Output the (x, y) coordinate of the center of the cell containing the given text.  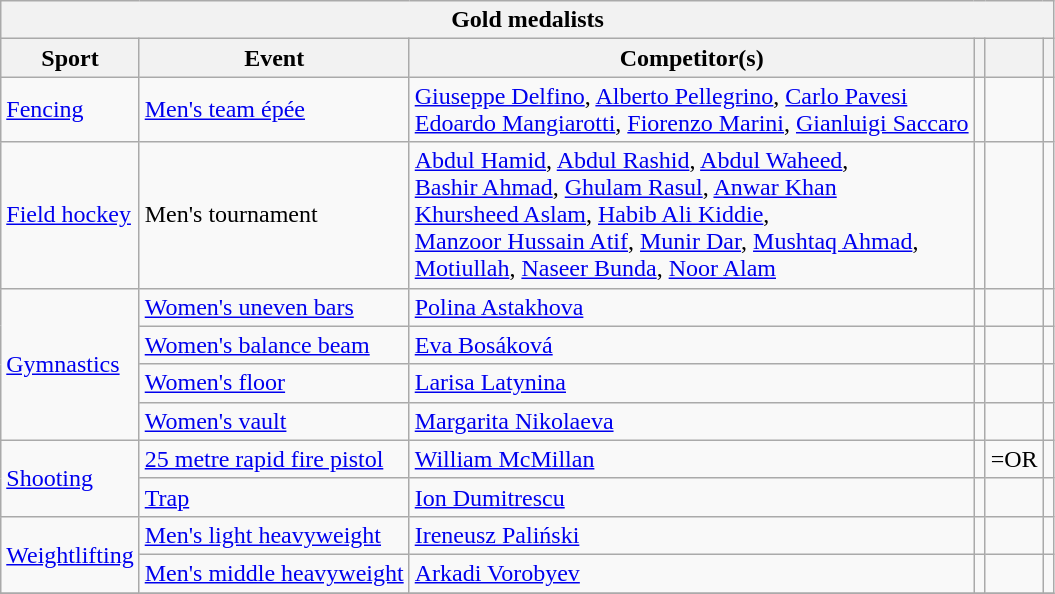
Fencing (70, 110)
Women's balance beam (274, 345)
William McMillan (692, 459)
Men's tournament (274, 215)
Women's uneven bars (274, 307)
=OR (1014, 459)
Giuseppe Delfino, Alberto Pellegrino, Carlo PavesiEdoardo Mangiarotti, Fiorenzo Marini, Gianluigi Saccaro (692, 110)
Shooting (70, 478)
Competitor(s) (692, 58)
Eva Bosáková (692, 345)
Trap (274, 497)
Gold medalists (528, 20)
Men's light heavyweight (274, 535)
Gymnastics (70, 364)
Field hockey (70, 215)
Weightlifting (70, 554)
Polina Astakhova (692, 307)
Ireneusz Paliński (692, 535)
Ion Dumitrescu (692, 497)
Women's floor (274, 383)
Men's middle heavyweight (274, 573)
Men's team épée (274, 110)
Larisa Latynina (692, 383)
Sport (70, 58)
Women's vault (274, 421)
Arkadi Vorobyev (692, 573)
Event (274, 58)
Margarita Nikolaeva (692, 421)
25 metre rapid fire pistol (274, 459)
